Return the [x, y] coordinate for the center point of the cell that contains the specified text.  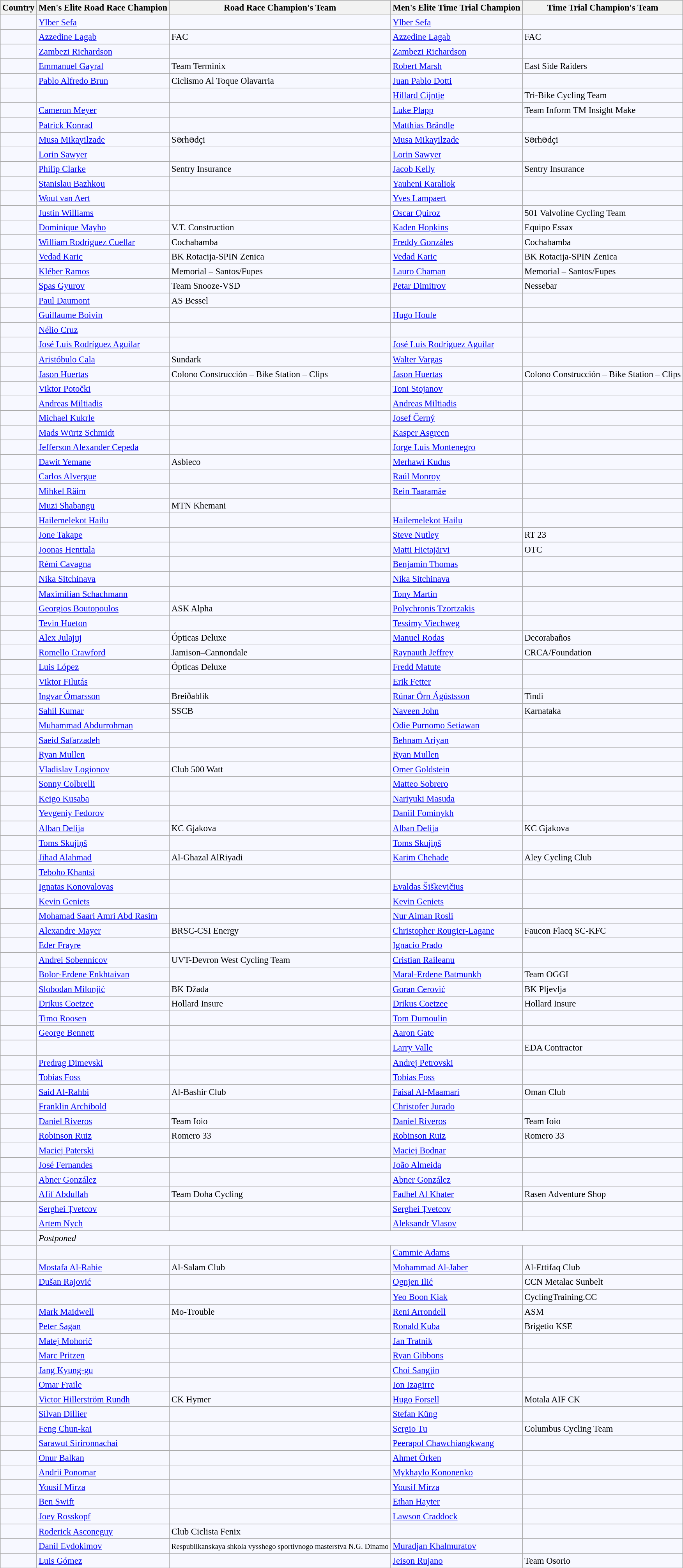
Maciej Bodnar [457, 1150]
Justin Williams [103, 213]
Aaron Gate [457, 1033]
Jihad Alahmad [103, 857]
Manuel Rodas [457, 637]
Kaden Hopkins [457, 228]
Ethan Hayter [457, 1502]
Choi Sangjin [457, 1370]
Walter Vargas [457, 359]
Muzi Shabangu [103, 506]
Nélio Cruz [103, 330]
João Almeida [457, 1165]
Yeo Boon Kiak [457, 1297]
Kléber Ramos [103, 272]
Maral-Erdene Batmunkh [457, 975]
Cameron Meyer [103, 110]
AS Bessel [280, 301]
Tom Dumoulin [457, 1019]
Postponed [360, 1238]
Eder Frayre [103, 945]
Columbus Cycling Team [603, 1429]
Equipo Essax [603, 228]
Ahmet Örken [457, 1458]
Erik Fetter [457, 682]
Jeison Rujano [457, 1561]
Luis Gómez [103, 1561]
Jacob Kelly [457, 169]
Jan Tratnik [457, 1341]
Freddy Gonzáles [457, 242]
Aleksandr Vlasov [457, 1224]
Andrej Petrovski [457, 1063]
Philip Clarke [103, 169]
Steve Nutley [457, 535]
Team Terminix [280, 66]
Viktor Filutás [103, 682]
Road Race Champion's Team [280, 8]
Team Osorio [603, 1561]
Mads Würtz Schmidt [103, 433]
Mark Maidwell [103, 1312]
Christofer Jurado [457, 1106]
Larry Valle [457, 1048]
Evaldas Šiškevičius [457, 887]
Georgios Boutopoulos [103, 608]
Reni Arrondell [457, 1312]
Aristóbulo Cala [103, 359]
Carlos Alvergue [103, 477]
William Rodríguez Cuellar [103, 242]
Club Ciclista Fenix [280, 1531]
Ignacio Prado [457, 945]
Jang Kyung-gu [103, 1370]
Stefan Küng [457, 1414]
Men's Elite Time Trial Champion [457, 8]
BK Džada [280, 989]
Onur Balkan [103, 1458]
Country [19, 8]
Tindi [603, 696]
Tessimy Viechweg [457, 623]
Said Al-Rahbi [103, 1092]
Juan Pablo Dotti [457, 81]
Naveen John [457, 711]
Bolor-Erdene Enkhtaivan [103, 975]
MTN Khemani [280, 506]
Christopher Rougier-Lagane [457, 931]
UVT-Devron West Cycling Team [280, 960]
Romello Crawford [103, 652]
Emmanuel Gayral [103, 66]
Alexandre Mayer [103, 931]
Kasper Asgreen [457, 433]
Silvan Dillier [103, 1414]
Sergio Tu [457, 1429]
Franklin Archibold [103, 1106]
Lauro Chaman [457, 272]
Team Doha Cycling [280, 1194]
Patrick Konrad [103, 125]
Mykhaylo Kononenko [457, 1473]
Pablo Alfredo Brun [103, 81]
Spas Gyurov [103, 286]
ASK Alpha [280, 608]
Yves Lampaert [457, 198]
ASM [603, 1312]
Petar Dimitrov [457, 286]
Timo Roosen [103, 1019]
Team Inform TM Insight Make [603, 110]
Josef Černý [457, 418]
Jamison–Cannondale [280, 652]
Teboho Khantsi [103, 872]
Hugo Houle [457, 315]
EDA Contractor [603, 1048]
Matej Mohorič [103, 1341]
BRSC-CSI Energy [280, 931]
Dominique Mayho [103, 228]
Roderick Asconeguy [103, 1531]
Cammie Adams [457, 1253]
Tevin Hueton [103, 623]
Muradjan Khalmuratov [457, 1546]
Faisal Al-Maamari [457, 1092]
Sarawut Sirironnachai [103, 1443]
Karnataka [603, 711]
Sonny Colbrelli [103, 784]
Motala AIF CK [603, 1399]
George Bennett [103, 1033]
Peter Sagan [103, 1326]
Team Snooze-VSD [280, 286]
East Side Raiders [603, 66]
Mohamad Saari Amri Abd Rasim [103, 916]
Sundark [280, 359]
Nessebar [603, 286]
Club 500 Watt [280, 770]
Tony Martin [457, 594]
Ben Swift [103, 1502]
Rúnar Örn Ágústsson [457, 696]
Andrii Ponomar [103, 1473]
Polychronis Tzortzakis [457, 608]
Raúl Monroy [457, 477]
Maximilian Schachmann [103, 594]
Slobodan Milonjić [103, 989]
Time Trial Champion's Team [603, 8]
Joonas Henttala [103, 550]
Men's Elite Road Race Champion [103, 8]
Joey Rosskopf [103, 1517]
Matteo Sobrero [457, 784]
Victor Hillerström Rundh [103, 1399]
Artem Nych [103, 1224]
Danil Evdokimov [103, 1546]
Faucon Flacq SC-KFC [603, 931]
Tri-Bike Cycling Team [603, 95]
Peerapol Chawchiangkwang [457, 1443]
Benjamin Thomas [457, 565]
Mohammad Al-Jaber [457, 1268]
Stanislau Bazhkou [103, 184]
CyclingTraining.CC [603, 1297]
Fredd Matute [457, 667]
Mostafa Al-Rabie [103, 1268]
Mihkel Räim [103, 491]
Al-Ettifaq Club [603, 1268]
Luis López [103, 667]
Marc Pritzen [103, 1356]
Omar Fraile [103, 1385]
Rein Taaramäe [457, 491]
Mo-Trouble [280, 1312]
Yevgeniy Fedorov [103, 814]
Daniil Fominykh [457, 814]
Afif Abdullah [103, 1194]
Nur Aiman Rosli [457, 916]
Brigetio KSE [603, 1326]
SSCB [280, 711]
Toni Stojanov [457, 388]
Hillard Cijntje [457, 95]
Vladislav Logionov [103, 770]
Predrag Dimevski [103, 1063]
Odie Purnomo Setiawan [457, 726]
Dušan Rajović [103, 1282]
Ognjen Ilić [457, 1282]
Paul Daumont [103, 301]
V.T. Construction [280, 228]
Lawson Craddock [457, 1517]
Oman Club [603, 1092]
Yauheni Karaliok [457, 184]
BK Pljevlja [603, 989]
Respublikanskaya shkola vysshego sportivnogo masterstva N.G. Dinamo [280, 1546]
Feng Chun-kai [103, 1429]
Asbieco [280, 462]
Karim Chehade [457, 857]
Rémi Cavagna [103, 565]
Saeid Safarzadeh [103, 740]
Wout van Aert [103, 198]
Sahil Kumar [103, 711]
Oscar Quiroz [457, 213]
Behnam Ariyan [457, 740]
Omer Goldstein [457, 770]
Jefferson Alexander Cepeda [103, 447]
CCN Metalac Sunbelt [603, 1282]
Alex Julajuj [103, 637]
Robert Marsh [457, 66]
Hugo Forsell [457, 1399]
Raynauth Jeffrey [457, 652]
Muhammad Abdurrohman [103, 726]
Team OGGI [603, 975]
Luke Plapp [457, 110]
Goran Cerović [457, 989]
Jone Takape [103, 535]
Matti Hietajärvi [457, 550]
Rasen Adventure Shop [603, 1194]
Al-Ghazal AlRiyadi [280, 857]
Decorabaños [603, 637]
Matthias Brändle [457, 125]
CRCA/Foundation [603, 652]
Andrei Sobennicov [103, 960]
CK Hymer [280, 1399]
Ronald Kuba [457, 1326]
Merhawi Kudus [457, 462]
Aley Cycling Club [603, 857]
Ion Izagirre [457, 1385]
501 Valvoline Cycling Team [603, 213]
Keigo Kusaba [103, 799]
Dawit Yemane [103, 462]
Cristian Raileanu [457, 960]
Guillaume Boivin [103, 315]
Ingvar Ómarsson [103, 696]
Al-Salam Club [280, 1268]
RT 23 [603, 535]
Breiðablik [280, 696]
José Fernandes [103, 1165]
Viktor Potočki [103, 388]
Michael Kukrle [103, 418]
Ignatas Konovalovas [103, 887]
Nariyuki Masuda [457, 799]
Fadhel Al Khater [457, 1194]
OTC [603, 550]
Ciclismo Al Toque Olavarria [280, 81]
Ryan Gibbons [457, 1356]
Jorge Luis Montenegro [457, 447]
Maciej Paterski [103, 1150]
Al-Bashir Club [280, 1092]
